Locate the cell with the specified text and output its (x, y) center coordinate. 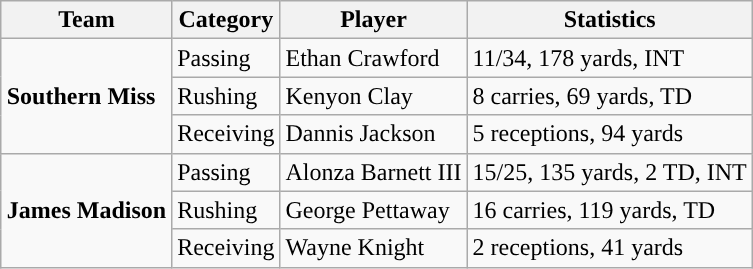
Kenyon Clay (374, 96)
Team (86, 20)
Category (226, 20)
8 carries, 69 yards, TD (610, 96)
5 receptions, 94 yards (610, 134)
James Madison (86, 210)
Ethan Crawford (374, 58)
Alonza Barnett III (374, 172)
2 receptions, 41 yards (610, 248)
Dannis Jackson (374, 134)
George Pettaway (374, 210)
15/25, 135 yards, 2 TD, INT (610, 172)
16 carries, 119 yards, TD (610, 210)
Statistics (610, 20)
Southern Miss (86, 96)
Wayne Knight (374, 248)
Player (374, 20)
11/34, 178 yards, INT (610, 58)
